Extract the [X, Y] coordinate from the center of the cell holding the provided text.  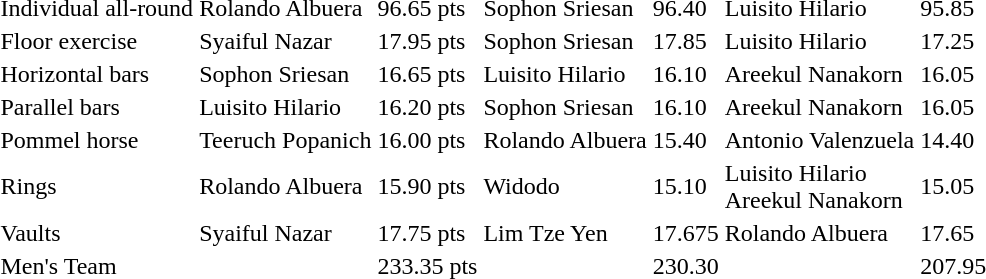
16.00 pts [428, 140]
15.40 [686, 140]
17.75 pts [428, 233]
Widodo [565, 186]
17.95 pts [428, 41]
15.90 pts [428, 186]
17.85 [686, 41]
Teeruch Popanich [286, 140]
Luisito Hilario Areekul Nanakorn [820, 186]
15.10 [686, 186]
16.20 pts [428, 107]
17.675 [686, 233]
Antonio Valenzuela [820, 140]
16.65 pts [428, 74]
Lim Tze Yen [565, 233]
